Provide the (x, y) coordinate of the cell's center where the given text is located.  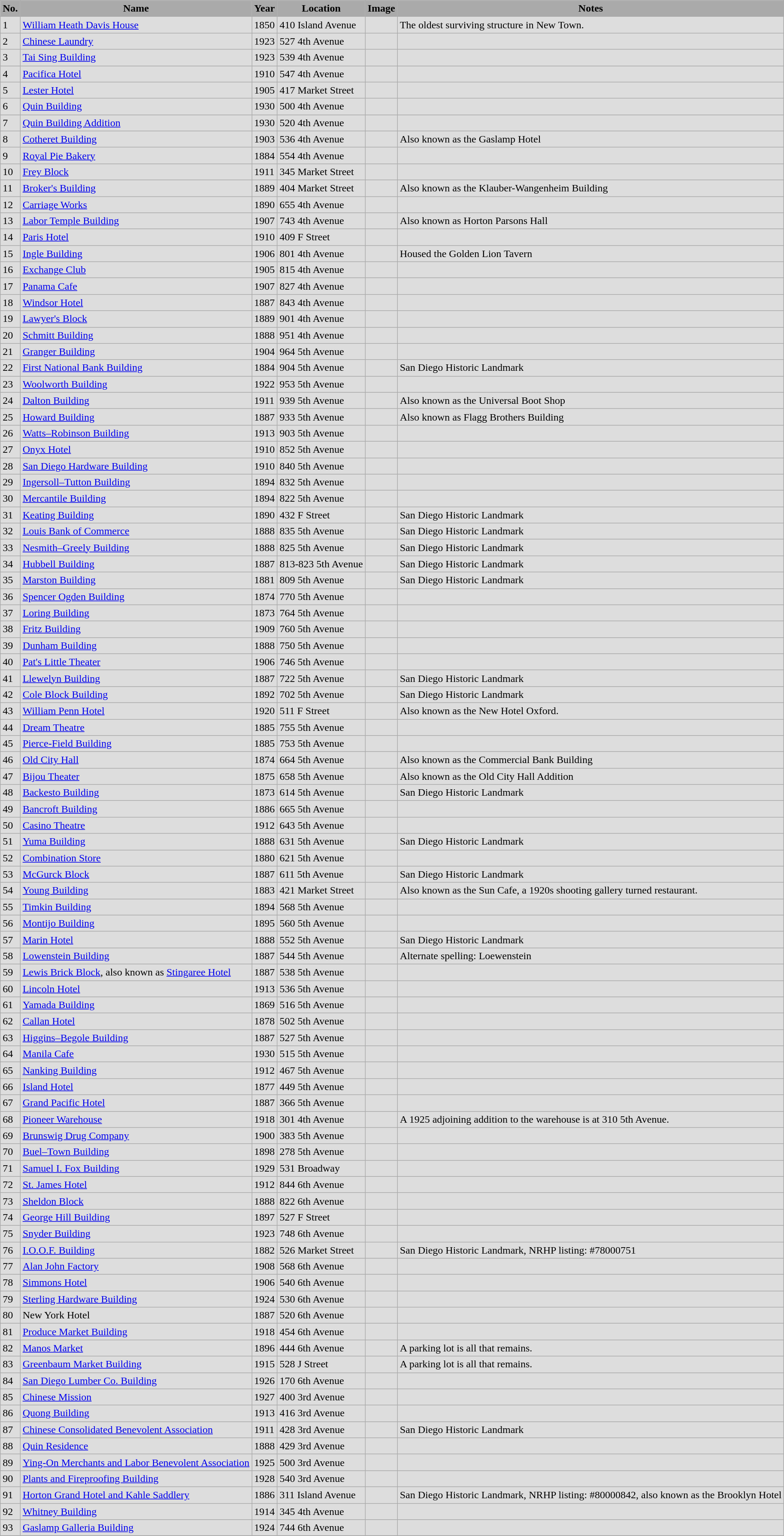
500 4th Avenue (321, 106)
631 5th Avenue (321, 842)
Cotheret Building (136, 139)
366 5th Avenue (321, 1103)
843 4th Avenue (321, 303)
18 (10, 303)
Combination Store (136, 858)
Simmons Hotel (136, 1283)
39 (10, 645)
547 4th Avenue (321, 74)
Casino Theatre (136, 825)
Loring Building (136, 613)
Woolworth Building (136, 384)
416 3rd Avenue (321, 1413)
614 5th Avenue (321, 793)
301 4th Avenue (321, 1119)
611 5th Avenue (321, 874)
16 (10, 270)
I.O.O.F. Building (136, 1250)
526 Market Street (321, 1250)
933 5th Avenue (321, 417)
79 (10, 1299)
26 (10, 433)
Lester Hotel (136, 90)
1869 (264, 1005)
58 (10, 956)
68 (10, 1119)
47 (10, 776)
38 (10, 629)
1904 (264, 351)
William Penn Hotel (136, 711)
Panama Cafe (136, 286)
1882 (264, 1250)
544 5th Avenue (321, 956)
901 4th Avenue (321, 319)
1892 (264, 694)
71 (10, 1168)
64 (10, 1054)
82 (10, 1348)
36 (10, 597)
62 (10, 1021)
1900 (264, 1136)
Watts–Robinson Building (136, 433)
78 (10, 1283)
Pacifica Hotel (136, 74)
Broker's Building (136, 188)
Callan Hotel (136, 1021)
61 (10, 1005)
515 5th Avenue (321, 1054)
Greenbaum Market Building (136, 1364)
12 (10, 205)
383 5th Avenue (321, 1136)
34 (10, 564)
939 5th Avenue (321, 400)
658 5th Avenue (321, 776)
Higgins–Begole Building (136, 1038)
Also known as the Sun Cafe, a 1920s shooting gallery turned restaurant. (590, 891)
643 5th Avenue (321, 825)
59 (10, 972)
Windsor Hotel (136, 303)
665 5th Avenue (321, 809)
80 (10, 1315)
Also known as the Old City Hall Addition (590, 776)
13 (10, 221)
1922 (264, 384)
65 (10, 1070)
1928 (264, 1478)
516 5th Avenue (321, 1005)
Dream Theatre (136, 727)
56 (10, 923)
539 4th Avenue (321, 58)
822 6th Avenue (321, 1201)
1881 (264, 580)
21 (10, 351)
520 6th Avenue (321, 1315)
540 6th Avenue (321, 1283)
Bancroft Building (136, 809)
Sterling Hardware Building (136, 1299)
5 (10, 90)
San Diego Historic Landmark, NRHP listing: #78000751 (590, 1250)
520 4th Avenue (321, 123)
511 F Street (321, 711)
664 5th Avenue (321, 760)
Dunham Building (136, 645)
Also known as the Gaslamp Hotel (590, 139)
432 F Street (321, 515)
444 6th Avenue (321, 1348)
753 5th Avenue (321, 744)
536 5th Avenue (321, 988)
Also known as the Klauber-Wangenheim Building (590, 188)
1 (10, 25)
Manos Market (136, 1348)
528 J Street (321, 1364)
1915 (264, 1364)
Granger Building (136, 351)
17 (10, 286)
454 6th Avenue (321, 1332)
409 F Street (321, 237)
85 (10, 1397)
William Heath Davis House (136, 25)
1909 (264, 629)
49 (10, 809)
Lowenstein Building (136, 956)
77 (10, 1266)
San Diego Historic Landmark, NRHP listing: #80000842, also known as the Brooklyn Hotel (590, 1495)
Hubbell Building (136, 564)
New York Hotel (136, 1315)
825 5th Avenue (321, 548)
75 (10, 1233)
19 (10, 319)
Year (264, 9)
First National Bank Building (136, 368)
809 5th Avenue (321, 580)
Whitney Building (136, 1511)
Island Hotel (136, 1087)
1903 (264, 139)
72 (10, 1185)
Samuel I. Fox Building (136, 1168)
1920 (264, 711)
52 (10, 858)
Young Building (136, 891)
Lewis Brick Block, also known as Stingaree Hotel (136, 972)
2 (10, 41)
953 5th Avenue (321, 384)
560 5th Avenue (321, 923)
835 5th Avenue (321, 531)
417 Market Street (321, 90)
40 (10, 662)
Ingersoll–Tutton Building (136, 482)
Schmitt Building (136, 335)
540 3rd Avenue (321, 1478)
844 6th Avenue (321, 1185)
554 4th Avenue (321, 155)
Yuma Building (136, 842)
1908 (264, 1266)
527 5th Avenue (321, 1038)
Bijou Theater (136, 776)
903 5th Avenue (321, 433)
404 Market Street (321, 188)
170 6th Avenue (321, 1381)
Nanking Building (136, 1070)
74 (10, 1217)
Also known as the Commercial Bank Building (590, 760)
Quin Residence (136, 1446)
Fritz Building (136, 629)
44 (10, 727)
54 (10, 891)
Alan John Factory (136, 1266)
24 (10, 400)
37 (10, 613)
8 (10, 139)
22 (10, 368)
St. James Hotel (136, 1185)
621 5th Avenue (321, 858)
84 (10, 1381)
McGurck Block (136, 874)
51 (10, 842)
Nesmith–Greely Building (136, 548)
813-823 5th Avenue (321, 564)
1914 (264, 1511)
67 (10, 1103)
655 4th Avenue (321, 205)
Tai Sing Building (136, 58)
6 (10, 106)
1883 (264, 891)
Quin Building Addition (136, 123)
48 (10, 793)
345 4th Avenue (321, 1511)
531 Broadway (321, 1168)
345 Market Street (321, 172)
815 4th Avenue (321, 270)
Location (321, 9)
Paris Hotel (136, 237)
770 5th Avenue (321, 597)
Cole Block Building (136, 694)
81 (10, 1332)
1926 (264, 1381)
Yamada Building (136, 1005)
Lincoln Hotel (136, 988)
832 5th Avenue (321, 482)
530 6th Avenue (321, 1299)
Royal Pie Bakery (136, 155)
41 (10, 678)
428 3rd Avenue (321, 1430)
28 (10, 466)
No. (10, 9)
32 (10, 531)
33 (10, 548)
748 6th Avenue (321, 1233)
743 4th Avenue (321, 221)
400 3rd Avenue (321, 1397)
904 5th Avenue (321, 368)
Llewelyn Building (136, 678)
1929 (264, 1168)
311 Island Avenue (321, 1495)
25 (10, 417)
746 5th Avenue (321, 662)
70 (10, 1152)
Notes (590, 9)
Chinese Mission (136, 1397)
Plants and Fireproofing Building (136, 1478)
23 (10, 384)
Horton Grand Hotel and Kahle Saddlery (136, 1495)
568 6th Avenue (321, 1266)
89 (10, 1462)
1878 (264, 1021)
Also known as Horton Parsons Hall (590, 221)
538 5th Avenue (321, 972)
20 (10, 335)
Buel–Town Building (136, 1152)
722 5th Avenue (321, 678)
San Diego Hardware Building (136, 466)
951 4th Avenue (321, 335)
Labor Temple Building (136, 221)
45 (10, 744)
449 5th Avenue (321, 1087)
750 5th Avenue (321, 645)
500 3rd Avenue (321, 1462)
278 5th Avenue (321, 1152)
Quin Building (136, 106)
57 (10, 939)
30 (10, 499)
Keating Building (136, 515)
Pat's Little Theater (136, 662)
4 (10, 74)
552 5th Avenue (321, 939)
George Hill Building (136, 1217)
15 (10, 254)
1875 (264, 776)
Grand Pacific Hotel (136, 1103)
Snyder Building (136, 1233)
Old City Hall (136, 760)
1927 (264, 1397)
76 (10, 1250)
Exchange Club (136, 270)
87 (10, 1430)
536 4th Avenue (321, 139)
Name (136, 9)
31 (10, 515)
827 4th Avenue (321, 286)
1925 (264, 1462)
Lawyer's Block (136, 319)
744 6th Avenue (321, 1528)
Quong Building (136, 1413)
55 (10, 907)
964 5th Avenue (321, 351)
The oldest surviving structure in New Town. (590, 25)
1897 (264, 1217)
Brunswig Drug Company (136, 1136)
42 (10, 694)
Manila Cafe (136, 1054)
93 (10, 1528)
410 Island Avenue (321, 25)
73 (10, 1201)
83 (10, 1364)
822 5th Avenue (321, 499)
755 5th Avenue (321, 727)
527 F Street (321, 1217)
Housed the Golden Lion Tavern (590, 254)
1850 (264, 25)
1877 (264, 1087)
90 (10, 1478)
502 5th Avenue (321, 1021)
60 (10, 988)
1880 (264, 858)
14 (10, 237)
50 (10, 825)
801 4th Avenue (321, 254)
29 (10, 482)
9 (10, 155)
1895 (264, 923)
568 5th Avenue (321, 907)
Sheldon Block (136, 1201)
1896 (264, 1348)
Montijo Building (136, 923)
467 5th Avenue (321, 1070)
852 5th Avenue (321, 449)
Mercantile Building (136, 499)
92 (10, 1511)
88 (10, 1446)
Produce Market Building (136, 1332)
Image (381, 9)
A 1925 adjoining addition to the warehouse is at 310 5th Avenue. (590, 1119)
421 Market Street (321, 891)
429 3rd Avenue (321, 1446)
Also known as Flagg Brothers Building (590, 417)
10 (10, 172)
66 (10, 1087)
Marston Building (136, 580)
702 5th Avenue (321, 694)
Backesto Building (136, 793)
San Diego Lumber Co. Building (136, 1381)
11 (10, 188)
Alternate spelling: Loewenstein (590, 956)
3 (10, 58)
7 (10, 123)
Spencer Ogden Building (136, 597)
760 5th Avenue (321, 629)
Carriage Works (136, 205)
Pioneer Warehouse (136, 1119)
43 (10, 711)
69 (10, 1136)
1898 (264, 1152)
Chinese Consolidated Benevolent Association (136, 1430)
86 (10, 1413)
527 4th Avenue (321, 41)
Timkin Building (136, 907)
35 (10, 580)
Also known as the New Hotel Oxford. (590, 711)
27 (10, 449)
Marin Hotel (136, 939)
Louis Bank of Commerce (136, 531)
840 5th Avenue (321, 466)
Dalton Building (136, 400)
Chinese Laundry (136, 41)
Ingle Building (136, 254)
53 (10, 874)
Ying-On Merchants and Labor Benevolent Association (136, 1462)
Howard Building (136, 417)
91 (10, 1495)
Gaslamp Galleria Building (136, 1528)
46 (10, 760)
Frey Block (136, 172)
Onyx Hotel (136, 449)
Also known as the Universal Boot Shop (590, 400)
63 (10, 1038)
Pierce-Field Building (136, 744)
764 5th Avenue (321, 613)
